Search for the cell housing the specified text and yield its [X, Y] center coordinate. 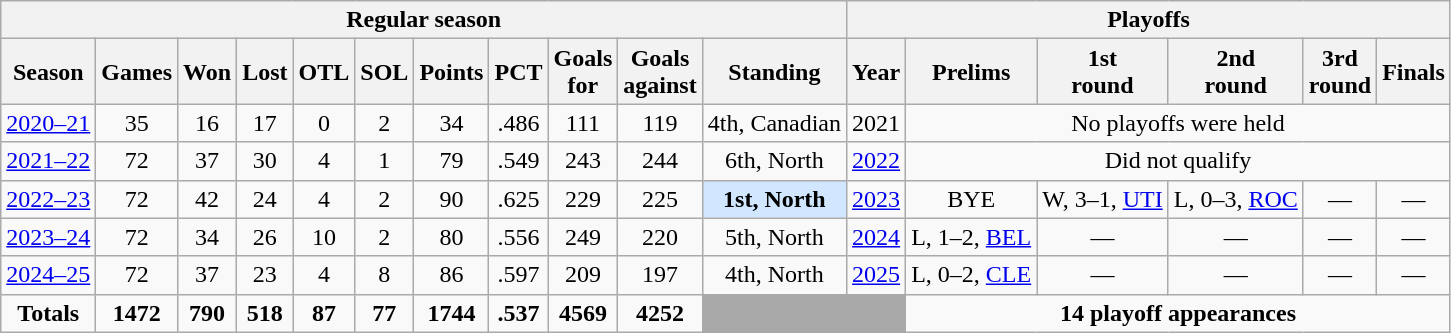
BYE [972, 199]
30 [265, 161]
87 [324, 313]
229 [583, 199]
249 [583, 237]
2ndround [1236, 72]
Finals [1414, 72]
790 [208, 313]
.486 [518, 123]
1stround [1103, 72]
225 [660, 199]
35 [137, 123]
2021 [876, 123]
86 [452, 275]
16 [208, 123]
14 playoff appearances [1178, 313]
1st, North [774, 199]
3rdround [1340, 72]
4th, North [774, 275]
Regular season [424, 20]
2025 [876, 275]
2022 [876, 161]
.597 [518, 275]
Year [876, 72]
90 [452, 199]
2022–23 [48, 199]
Prelims [972, 72]
24 [265, 199]
L, 0–2, CLE [972, 275]
2023–24 [48, 237]
2021–22 [48, 161]
.549 [518, 161]
17 [265, 123]
Playoffs [1149, 20]
10 [324, 237]
79 [452, 161]
197 [660, 275]
Totals [48, 313]
26 [265, 237]
Did not qualify [1178, 161]
111 [583, 123]
4th, Canadian [774, 123]
.556 [518, 237]
4569 [583, 313]
1 [384, 161]
2023 [876, 199]
4252 [660, 313]
No playoffs were held [1178, 123]
Goalsfor [583, 72]
6th, North [774, 161]
220 [660, 237]
2024 [876, 237]
2024–25 [48, 275]
L, 0–3, ROC [1236, 199]
W, 3–1, UTI [1103, 199]
Lost [265, 72]
119 [660, 123]
5th, North [774, 237]
SOL [384, 72]
L, 1–2, BEL [972, 237]
77 [384, 313]
42 [208, 199]
Games [137, 72]
8 [384, 275]
2020–21 [48, 123]
Won [208, 72]
209 [583, 275]
0 [324, 123]
23 [265, 275]
1472 [137, 313]
.537 [518, 313]
Points [452, 72]
243 [583, 161]
OTL [324, 72]
244 [660, 161]
1744 [452, 313]
Goalsagainst [660, 72]
Season [48, 72]
80 [452, 237]
.625 [518, 199]
518 [265, 313]
PCT [518, 72]
Standing [774, 72]
